Scan for the cell matching the given text and deliver its [X, Y] coordinate at center. 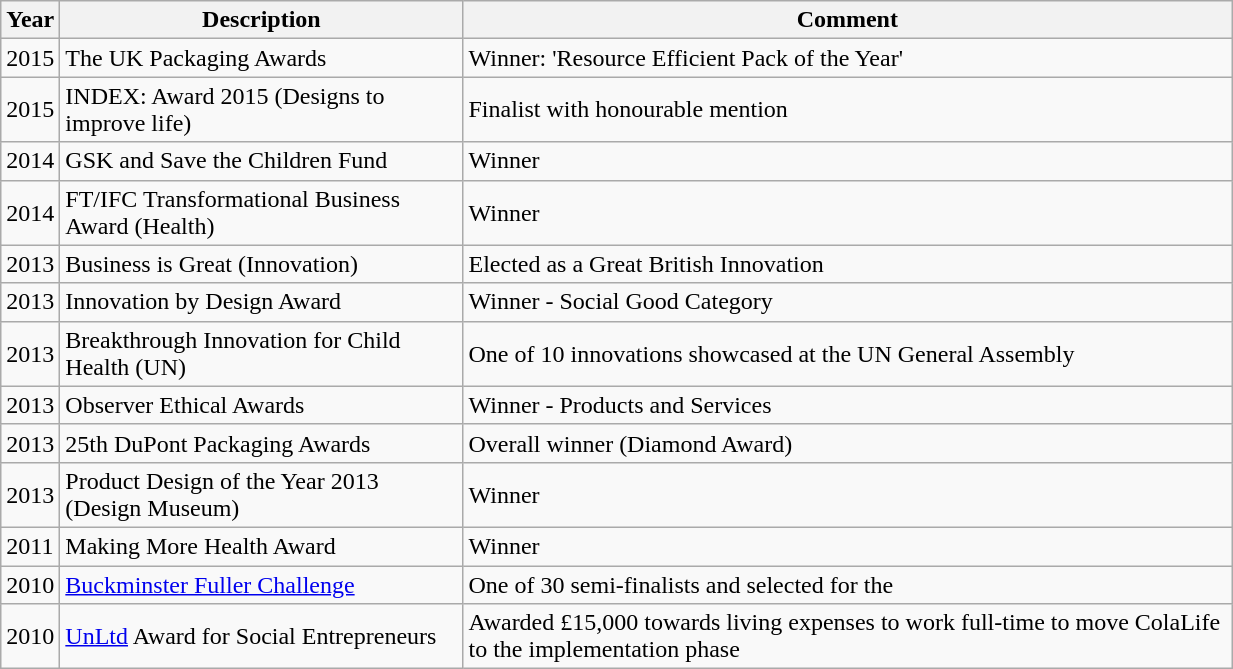
One of 10 innovations showcased at the UN General Assembly [848, 354]
Overall winner (Diamond Award) [848, 443]
Innovation by Design Award [262, 302]
Business is Great (Innovation) [262, 264]
One of 30 semi-finalists and selected for the [848, 585]
Winner - Social Good Category [848, 302]
UnLtd Award for Social Entrepreneurs [262, 636]
Buckminster Fuller Challenge [262, 585]
Finalist with honourable mention [848, 110]
Winner: 'Resource Efficient Pack of the Year' [848, 58]
Elected as a Great British Innovation [848, 264]
GSK and Save the Children Fund [262, 161]
INDEX: Award 2015 (Designs to improve life) [262, 110]
25th DuPont Packaging Awards [262, 443]
FT/IFC Transformational Business Award (Health) [262, 212]
Comment [848, 20]
Making More Health Award [262, 546]
Winner - Products and Services [848, 405]
Breakthrough Innovation for Child Health (UN) [262, 354]
Description [262, 20]
Year [30, 20]
Product Design of the Year 2013 (Design Museum) [262, 494]
Observer Ethical Awards [262, 405]
The UK Packaging Awards [262, 58]
2011 [30, 546]
Awarded £15,000 towards living expenses to work full-time to move ColaLife to the implementation phase [848, 636]
